For the text-containing cell, return its midpoint in (X, Y) coordinate format. 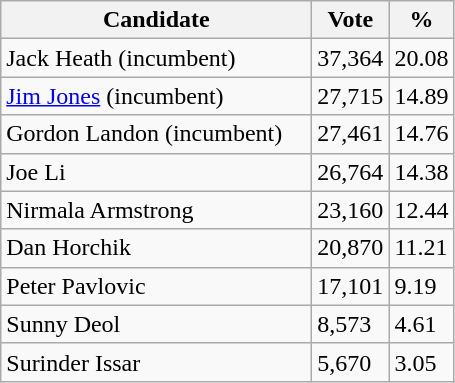
Peter Pavlovic (156, 286)
Joe Li (156, 172)
27,715 (350, 96)
11.21 (422, 248)
23,160 (350, 210)
3.05 (422, 362)
Nirmala Armstrong (156, 210)
27,461 (350, 134)
Jim Jones (incumbent) (156, 96)
Surinder Issar (156, 362)
20.08 (422, 58)
Gordon Landon (incumbent) (156, 134)
14.76 (422, 134)
Sunny Deol (156, 324)
9.19 (422, 286)
Dan Horchik (156, 248)
Vote (350, 20)
20,870 (350, 248)
8,573 (350, 324)
17,101 (350, 286)
Jack Heath (incumbent) (156, 58)
5,670 (350, 362)
14.38 (422, 172)
26,764 (350, 172)
4.61 (422, 324)
Candidate (156, 20)
37,364 (350, 58)
12.44 (422, 210)
% (422, 20)
14.89 (422, 96)
